Capture the cell that displays the provided text and extract its [x, y] central coordinate. 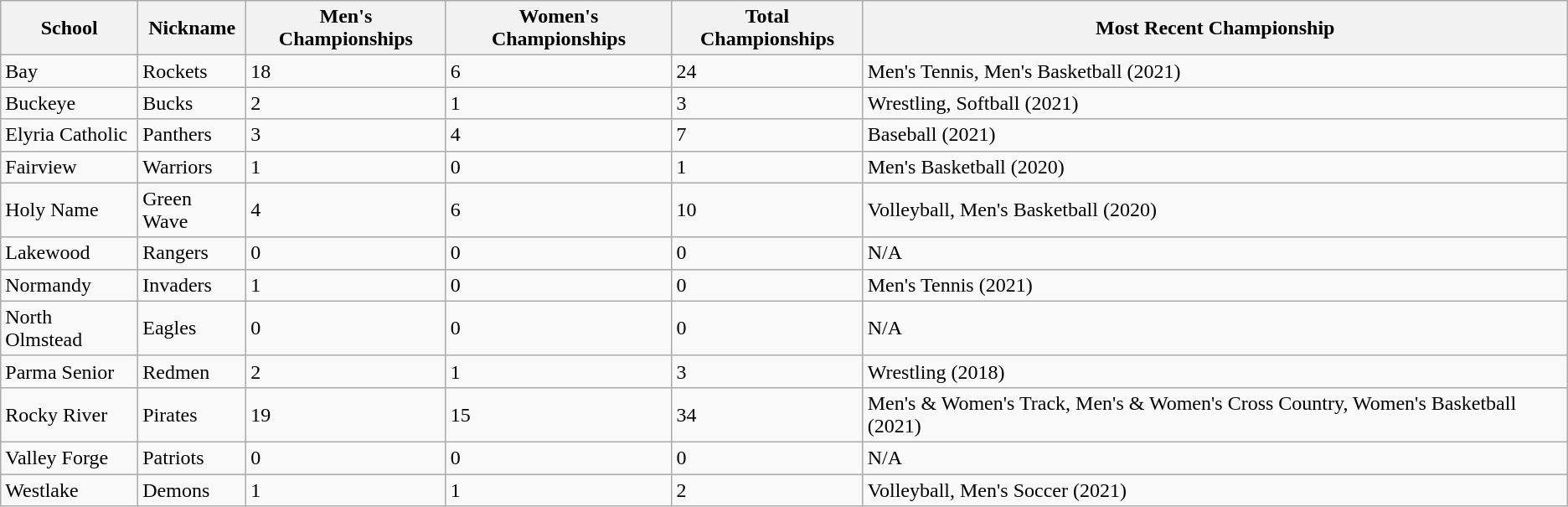
Eagles [193, 329]
School [70, 28]
Demons [193, 490]
Rangers [193, 253]
15 [559, 414]
Volleyball, Men's Basketball (2020) [1215, 210]
Green Wave [193, 210]
Men's Tennis (2021) [1215, 285]
Normandy [70, 285]
Holy Name [70, 210]
Pirates [193, 414]
Total Championships [767, 28]
Rockets [193, 71]
Volleyball, Men's Soccer (2021) [1215, 490]
Nickname [193, 28]
Men's Tennis, Men's Basketball (2021) [1215, 71]
19 [346, 414]
Patriots [193, 458]
Most Recent Championship [1215, 28]
Redmen [193, 371]
North Olmstead [70, 329]
18 [346, 71]
Warriors [193, 167]
Wrestling, Softball (2021) [1215, 103]
Elyria Catholic [70, 135]
Baseball (2021) [1215, 135]
Lakewood [70, 253]
7 [767, 135]
Invaders [193, 285]
24 [767, 71]
Panthers [193, 135]
Bucks [193, 103]
Parma Senior [70, 371]
10 [767, 210]
Westlake [70, 490]
Women's Championships [559, 28]
Fairview [70, 167]
Men's & Women's Track, Men's & Women's Cross Country, Women's Basketball (2021) [1215, 414]
34 [767, 414]
Valley Forge [70, 458]
Buckeye [70, 103]
Men's Basketball (2020) [1215, 167]
Wrestling (2018) [1215, 371]
Men's Championships [346, 28]
Rocky River [70, 414]
Bay [70, 71]
